Provide the [X, Y] coordinate of the cell's center where the given text is located.  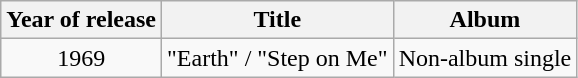
Non-album single [485, 58]
Title [278, 20]
"Earth" / "Step on Me" [278, 58]
Year of release [82, 20]
Album [485, 20]
1969 [82, 58]
